Provide the (X, Y) coordinate of the cell's center where the given text is located.  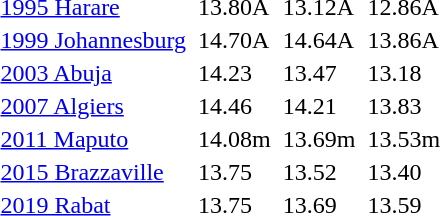
14.46 (235, 106)
13.52 (319, 172)
14.21 (319, 106)
13.47 (319, 73)
14.23 (235, 73)
14.08m (235, 139)
14.70A (235, 40)
13.69m (319, 139)
13.75 (235, 172)
14.64A (319, 40)
